Return the (X, Y) coordinate for the center point of the cell that contains the specified text.  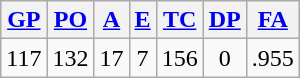
117 (24, 58)
17 (112, 58)
FA (272, 20)
156 (180, 58)
.955 (272, 58)
TC (180, 20)
0 (224, 58)
PO (70, 20)
E (142, 20)
GP (24, 20)
7 (142, 58)
DP (224, 20)
A (112, 20)
132 (70, 58)
